Extract the (x, y) coordinate from the center of the cell holding the provided text.  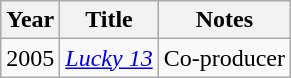
Co-producer (224, 58)
Notes (224, 20)
Year (30, 20)
Title (109, 20)
2005 (30, 58)
Lucky 13 (109, 58)
